Extract the [X, Y] coordinate from the center of the cell holding the provided text.  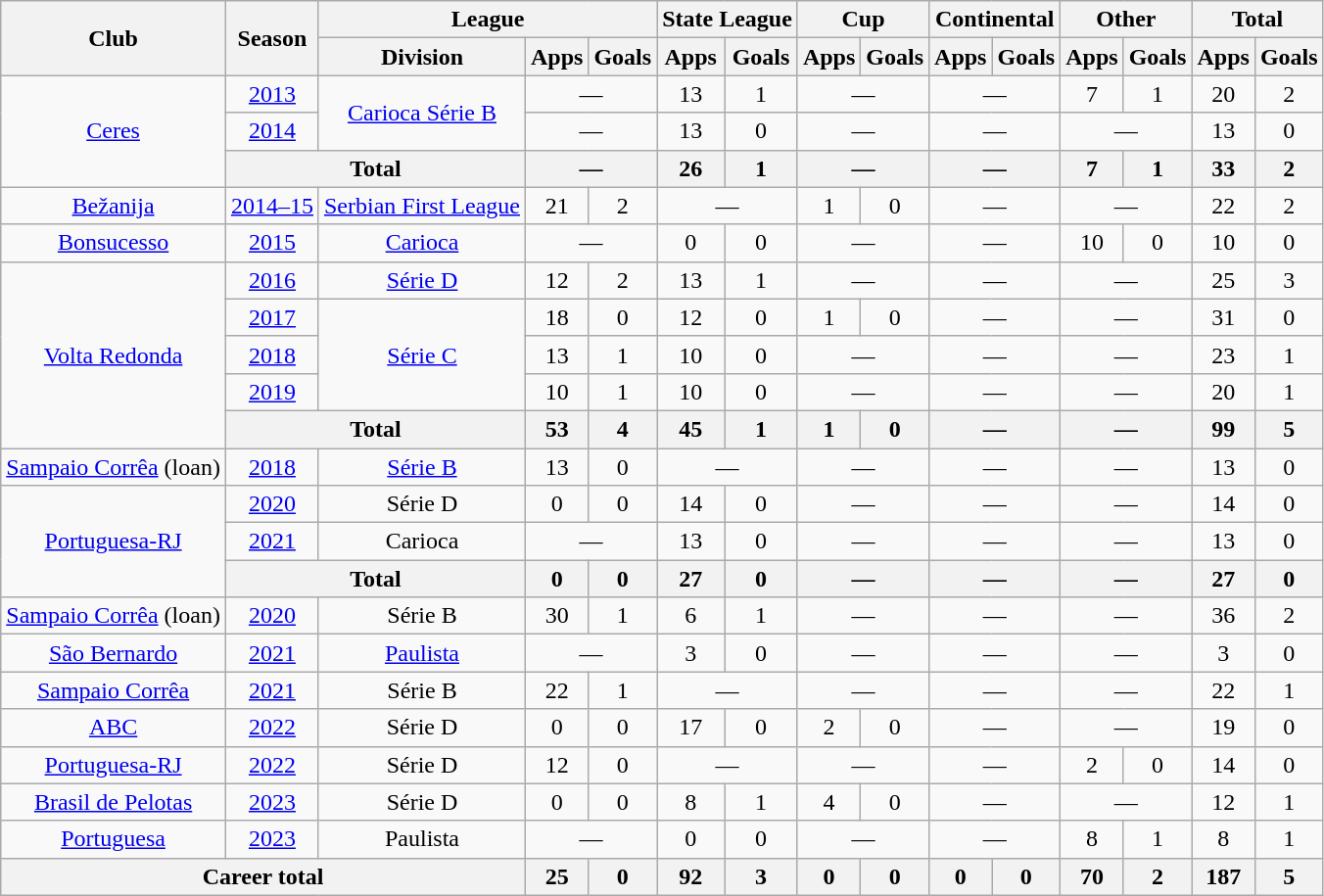
30 [556, 616]
92 [691, 876]
Career total [263, 876]
2013 [272, 94]
21 [556, 206]
League [488, 20]
6 [691, 616]
2019 [272, 392]
31 [1223, 317]
Carioca Série B [421, 113]
Season [272, 38]
2015 [272, 243]
Continental [995, 20]
Ceres [114, 131]
2014–15 [272, 206]
Bežanija [114, 206]
Club [114, 38]
26 [691, 168]
São Bernardo [114, 653]
33 [1223, 168]
Bonsucesso [114, 243]
187 [1223, 876]
State League [728, 20]
99 [1223, 429]
45 [691, 429]
Brasil de Pelotas [114, 802]
Serbian First League [421, 206]
2016 [272, 280]
Other [1126, 20]
Sampaio Corrêa [114, 690]
Volta Redonda [114, 354]
2014 [272, 131]
18 [556, 317]
19 [1223, 728]
Portuguesa [114, 839]
17 [691, 728]
ABC [114, 728]
2017 [272, 317]
Cup [863, 20]
23 [1223, 354]
Division [421, 57]
53 [556, 429]
70 [1092, 876]
Série C [421, 354]
36 [1223, 616]
